Return the [x, y] coordinate for the center point of the cell that contains the specified text.  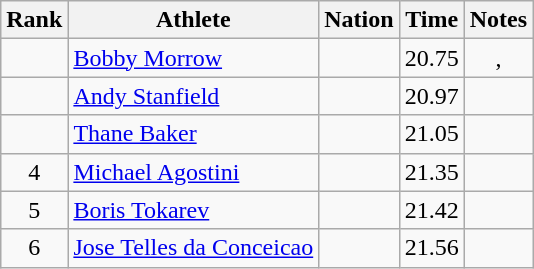
Thane Baker [194, 134]
21.56 [432, 248]
5 [34, 210]
6 [34, 248]
, [498, 58]
Nation [359, 20]
Boris Tokarev [194, 210]
Michael Agostini [194, 172]
Time [432, 20]
Athlete [194, 20]
20.75 [432, 58]
4 [34, 172]
20.97 [432, 96]
21.42 [432, 210]
Bobby Morrow [194, 58]
21.35 [432, 172]
Jose Telles da Conceicao [194, 248]
Andy Stanfield [194, 96]
21.05 [432, 134]
Rank [34, 20]
Notes [498, 20]
